Return the [x, y] coordinate for the center point of the cell that contains the specified text.  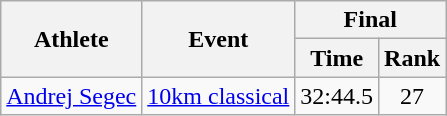
Final [370, 20]
27 [412, 96]
Athlete [72, 39]
Andrej Segec [72, 96]
Time [337, 58]
Event [218, 39]
32:44.5 [337, 96]
Rank [412, 58]
10km classical [218, 96]
